Search for the cell housing the specified text and yield its [X, Y] center coordinate. 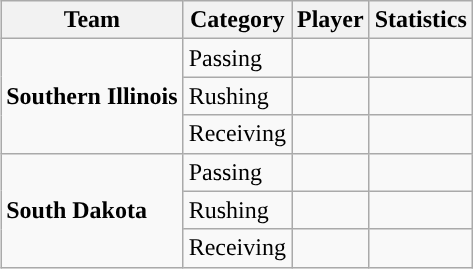
Southern Illinois [92, 96]
Statistics [420, 20]
Team [92, 20]
South Dakota [92, 210]
Category [237, 20]
Player [331, 20]
